Output the (x, y) coordinate of the center of the cell containing the given text.  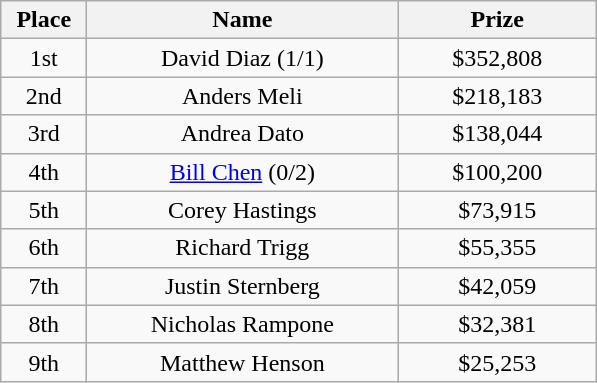
$25,253 (498, 362)
$42,059 (498, 286)
$138,044 (498, 134)
Corey Hastings (242, 210)
$100,200 (498, 172)
2nd (44, 96)
9th (44, 362)
Richard Trigg (242, 248)
Prize (498, 20)
David Diaz (1/1) (242, 58)
$352,808 (498, 58)
Nicholas Rampone (242, 324)
1st (44, 58)
$218,183 (498, 96)
3rd (44, 134)
4th (44, 172)
5th (44, 210)
Place (44, 20)
6th (44, 248)
Bill Chen (0/2) (242, 172)
Justin Sternberg (242, 286)
7th (44, 286)
Name (242, 20)
Andrea Dato (242, 134)
Matthew Henson (242, 362)
$73,915 (498, 210)
$32,381 (498, 324)
$55,355 (498, 248)
8th (44, 324)
Anders Meli (242, 96)
